Provide the [X, Y] coordinate of the cell's center where the given text is located.  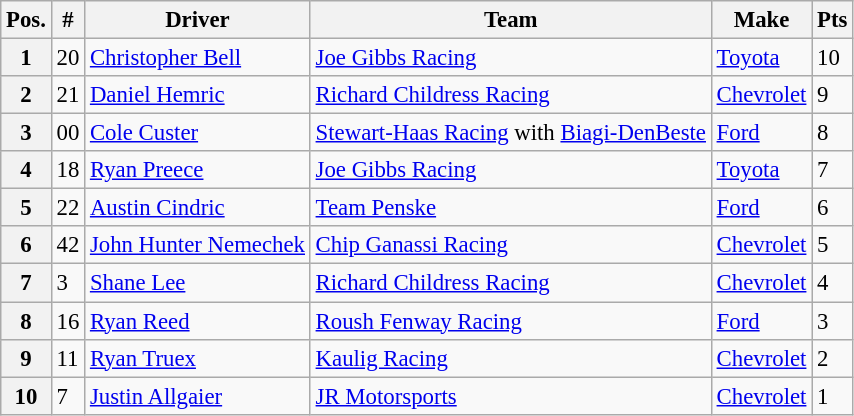
00 [68, 133]
Stewart-Haas Racing with Biagi-DenBeste [510, 133]
Ryan Truex [198, 358]
Team Penske [510, 208]
Team [510, 20]
Roush Fenway Racing [510, 321]
Christopher Bell [198, 58]
Chip Ganassi Racing [510, 245]
Ryan Preece [198, 170]
18 [68, 170]
21 [68, 95]
20 [68, 58]
Pts [832, 20]
Make [761, 20]
Shane Lee [198, 283]
16 [68, 321]
Driver [198, 20]
Ryan Reed [198, 321]
22 [68, 208]
42 [68, 245]
11 [68, 358]
Austin Cindric [198, 208]
Cole Custer [198, 133]
Pos. [26, 20]
John Hunter Nemechek [198, 245]
# [68, 20]
Justin Allgaier [198, 396]
Kaulig Racing [510, 358]
JR Motorsports [510, 396]
Daniel Hemric [198, 95]
